Output the [X, Y] coordinate of the center of the cell containing the given text.  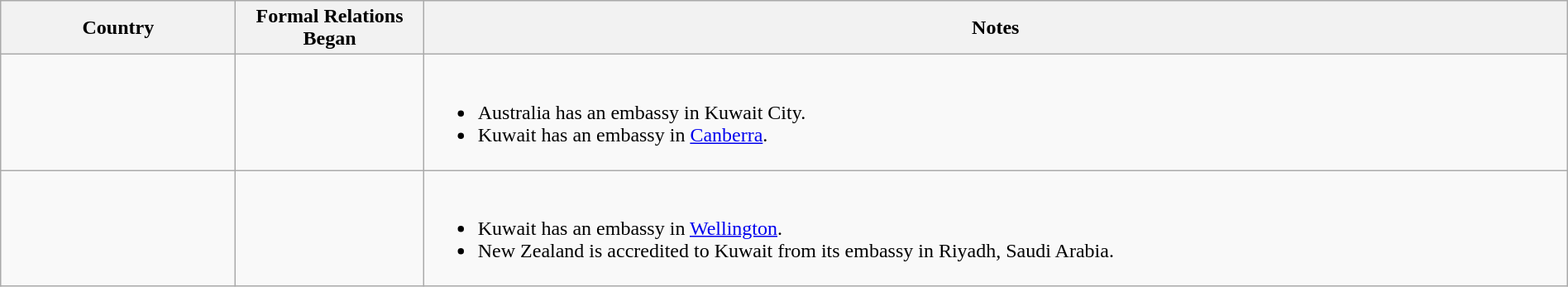
Kuwait has an embassy in Wellington.New Zealand is accredited to Kuwait from its embassy in Riyadh, Saudi Arabia. [996, 228]
Country [118, 28]
Formal Relations Began [329, 28]
Australia has an embassy in Kuwait City.Kuwait has an embassy in Canberra. [996, 112]
Notes [996, 28]
